Return (x, y) of the center of cell containing provided text 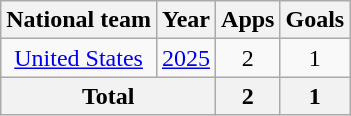
Year (186, 20)
United States (79, 58)
Apps (248, 20)
Goals (315, 20)
Total (108, 96)
2025 (186, 58)
National team (79, 20)
